Scan for the cell matching the given text and deliver its (x, y) coordinate at center. 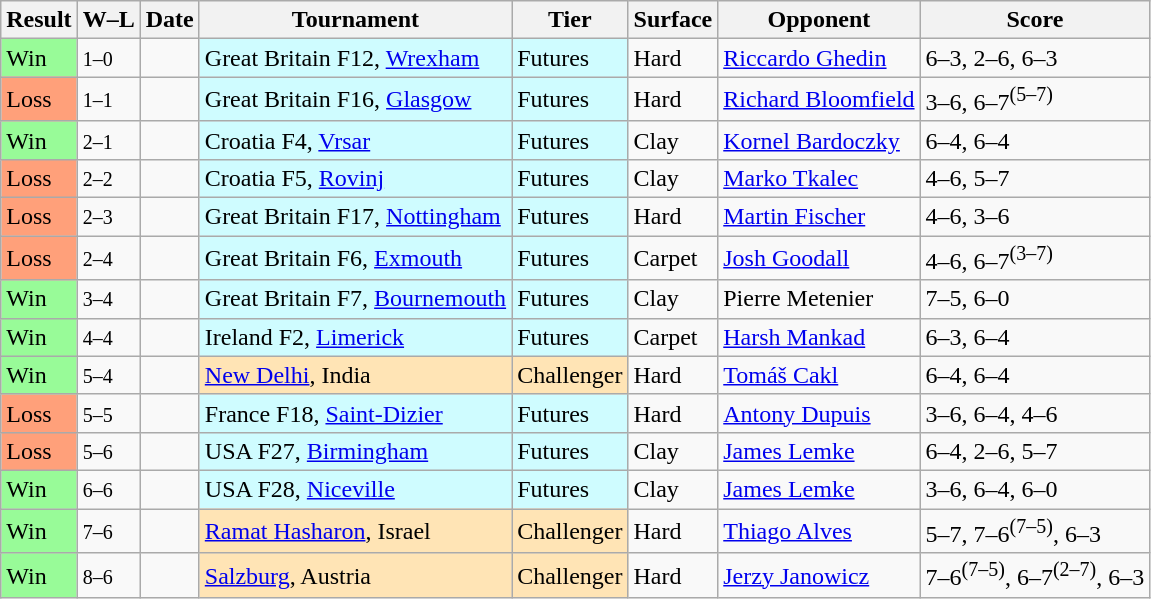
Salzburg, Austria (355, 576)
3–6, 6–4, 6–0 (1035, 489)
Great Britain F16, Glasgow (355, 100)
6–3, 6–4 (1035, 337)
3–4 (108, 299)
4–6, 6–7(3–7) (1035, 258)
Surface (673, 20)
Josh Goodall (819, 258)
Jerzy Janowicz (819, 576)
4–6, 5–7 (1035, 178)
7–5, 6–0 (1035, 299)
3–6, 6–7(5–7) (1035, 100)
Marko Tkalec (819, 178)
USA F27, Birmingham (355, 451)
Richard Bloomfield (819, 100)
Tournament (355, 20)
2–2 (108, 178)
1–0 (108, 58)
Score (1035, 20)
Martin Fischer (819, 217)
4–6, 3–6 (1035, 217)
Harsh Mankad (819, 337)
6–3, 2–6, 6–3 (1035, 58)
Great Britain F7, Bournemouth (355, 299)
Result (39, 20)
4–4 (108, 337)
Ireland F2, Limerick (355, 337)
Riccardo Ghedin (819, 58)
7–6(7–5), 6–7(2–7), 6–3 (1035, 576)
2–4 (108, 258)
W–L (108, 20)
Pierre Metenier (819, 299)
6–6 (108, 489)
5–7, 7–6(7–5), 6–3 (1035, 532)
2–3 (108, 217)
5–5 (108, 413)
Opponent (819, 20)
Ramat Hasharon, Israel (355, 532)
3–6, 6–4, 4–6 (1035, 413)
2–1 (108, 140)
Thiago Alves (819, 532)
Great Britain F17, Nottingham (355, 217)
6–4, 2–6, 5–7 (1035, 451)
Croatia F5, Rovinj (355, 178)
5–4 (108, 375)
5–6 (108, 451)
7–6 (108, 532)
Great Britain F6, Exmouth (355, 258)
Date (170, 20)
Tier (570, 20)
France F18, Saint-Dizier (355, 413)
Kornel Bardoczky (819, 140)
USA F28, Niceville (355, 489)
New Delhi, India (355, 375)
1–1 (108, 100)
Antony Dupuis (819, 413)
Croatia F4, Vrsar (355, 140)
Great Britain F12, Wrexham (355, 58)
Tomáš Cakl (819, 375)
8–6 (108, 576)
